Extract the [x, y] coordinate from the center of the cell holding the provided text.  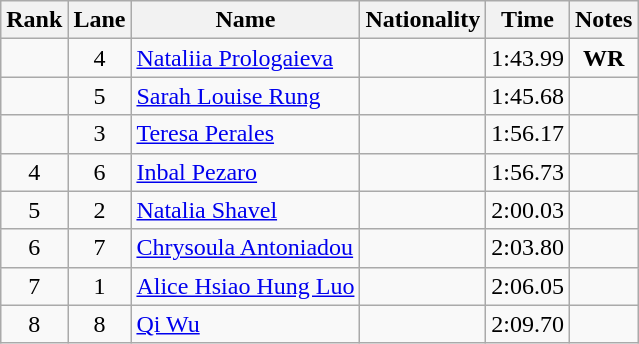
1:56.73 [528, 172]
Chrysoula Antoniadou [246, 248]
Natalia Shavel [246, 210]
1 [100, 286]
Inbal Pezaro [246, 172]
1:43.99 [528, 58]
Alice Hsiao Hung Luo [246, 286]
2:03.80 [528, 248]
Qi Wu [246, 324]
2:09.70 [528, 324]
Name [246, 20]
2:00.03 [528, 210]
WR [603, 58]
2:06.05 [528, 286]
Nataliia Prologaieva [246, 58]
Nationality [423, 20]
3 [100, 134]
Sarah Louise Rung [246, 96]
Rank [34, 20]
Teresa Perales [246, 134]
1:45.68 [528, 96]
Notes [603, 20]
Lane [100, 20]
Time [528, 20]
2 [100, 210]
1:56.17 [528, 134]
